Identify which cell holds the provided text, then report its (x, y) central coordinate. 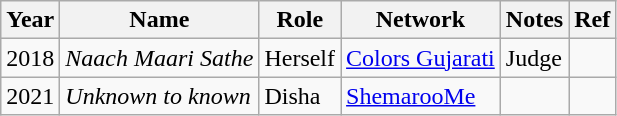
2018 (30, 58)
2021 (30, 96)
Disha (300, 96)
Unknown to known (160, 96)
Role (300, 20)
ShemarooMe (421, 96)
Judge (534, 58)
Year (30, 20)
Ref (592, 20)
Colors Gujarati (421, 58)
Herself (300, 58)
Notes (534, 20)
Network (421, 20)
Naach Maari Sathe (160, 58)
Name (160, 20)
